Locate the cell with the specified text and output its (x, y) center coordinate. 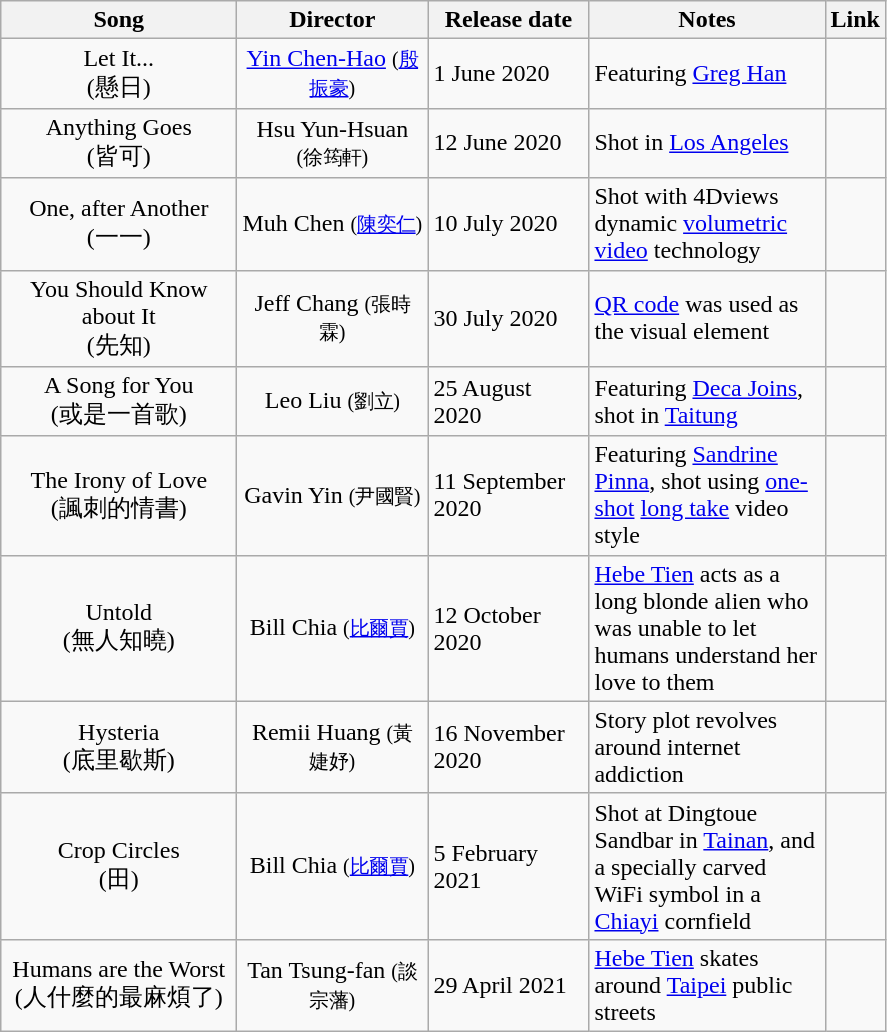
Gavin Yin (尹國賢) (332, 496)
Story plot revolves around internet addiction (707, 747)
Director (332, 20)
Leo Liu (劉立) (332, 402)
QR code was used as the visual element (707, 318)
Let It...(懸日) (119, 74)
A Song for You(或是一首歌) (119, 402)
12 October 2020 (508, 628)
Muh Chen (陳奕仁) (332, 224)
30 July 2020 (508, 318)
12 June 2020 (508, 143)
Release date (508, 20)
Remii Huang (黃婕妤) (332, 747)
16 November 2020 (508, 747)
29 April 2021 (508, 985)
Notes (707, 20)
25 August 2020 (508, 402)
Song (119, 20)
Featuring Sandrine Pinna, shot using one-shot long take video style (707, 496)
Hebe Tien skates around Taipei public streets (707, 985)
Untold(無人知曉) (119, 628)
The Irony of Love(諷刺的情書) (119, 496)
Jeff Chang (張時霖) (332, 318)
Shot at Dingtoue Sandbar in Tainan, and a specially carved WiFi symbol in a Chiayi cornfield (707, 866)
Shot in Los Angeles (707, 143)
10 July 2020 (508, 224)
11 September 2020 (508, 496)
One, after Another(一一) (119, 224)
Anything Goes(皆可) (119, 143)
Humans are the Worst(人什麼的最麻煩了) (119, 985)
Featuring Deca Joins, shot in Taitung (707, 402)
5 February 2021 (508, 866)
Crop Circles(田) (119, 866)
Featuring Greg Han (707, 74)
Link (855, 20)
Hysteria(底里歇斯) (119, 747)
1 June 2020 (508, 74)
You Should Know about It(先知) (119, 318)
Shot with 4Dviews dynamic volumetric video technology (707, 224)
Tan Tsung-fan (談宗藩) (332, 985)
Yin Chen-Hao (殷振豪) (332, 74)
Hsu Yun-Hsuan (徐筠軒) (332, 143)
Hebe Tien acts as a long blonde alien who was unable to let humans understand her love to them (707, 628)
